Search for the cell housing the specified text and yield its (X, Y) center coordinate. 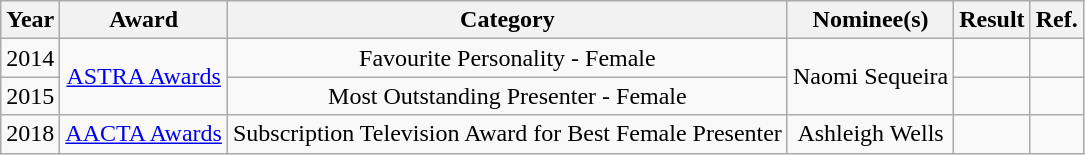
Naomi Sequeira (870, 77)
2018 (30, 134)
Category (507, 20)
Favourite Personality - Female (507, 58)
AACTA Awards (144, 134)
Year (30, 20)
Nominee(s) (870, 20)
ASTRA Awards (144, 77)
Ashleigh Wells (870, 134)
2015 (30, 96)
Subscription Television Award for Best Female Presenter (507, 134)
Result (992, 20)
Award (144, 20)
2014 (30, 58)
Most Outstanding Presenter - Female (507, 96)
Ref. (1056, 20)
